For the text-containing cell, return its midpoint in (X, Y) coordinate format. 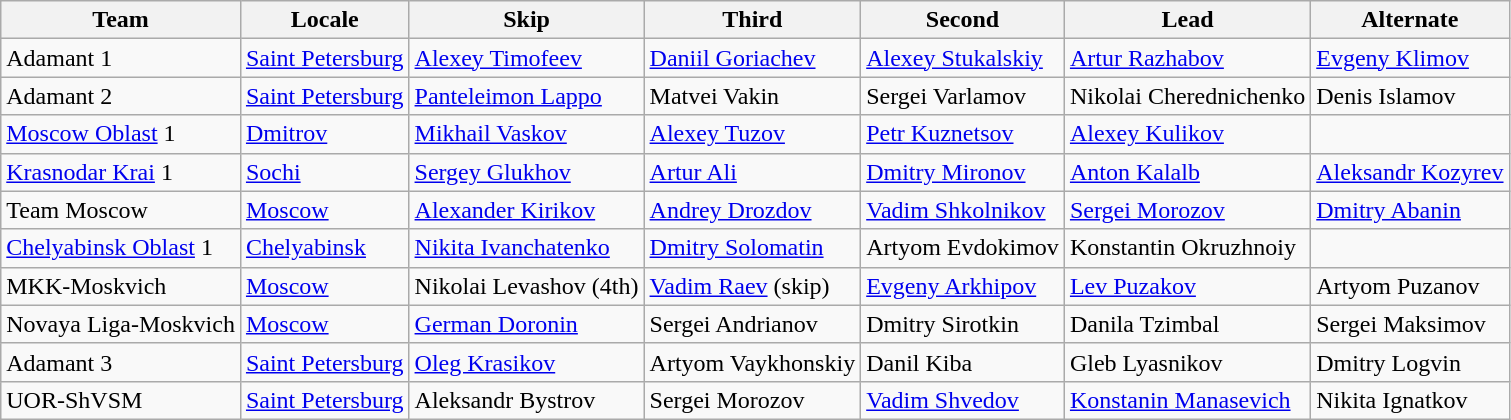
Sergei Andrianov (752, 324)
Sochi (324, 172)
Mikhail Vaskov (526, 134)
Krasnodar Krai 1 (121, 172)
Nikolai Cherednichenko (1187, 96)
Second (963, 20)
Matvei Vakin (752, 96)
Novaya Liga-Moskvich (121, 324)
Nikita Ignatkov (1410, 400)
Team Moscow (121, 210)
Evgeny Klimov (1410, 58)
Alexey Timofeev (526, 58)
Alexey Stukalskiy (963, 58)
Andrey Drozdov (752, 210)
Nikolai Levashov (4th) (526, 286)
Third (752, 20)
Gleb Lyasnikov (1187, 362)
Artur Ali (752, 172)
Adamant 2 (121, 96)
Nikita Ivanchatenko (526, 248)
Sergei Varlamov (963, 96)
Team (121, 20)
Panteleimon Lappo (526, 96)
Daniil Goriachev (752, 58)
Dmitry Mironov (963, 172)
Vadim Raev (skip) (752, 286)
Petr Kuznetsov (963, 134)
Sergei Maksimov (1410, 324)
Konstanin Manasevich (1187, 400)
Danila Tzimbal (1187, 324)
Alternate (1410, 20)
Konstantin Okruzhnoiy (1187, 248)
Adamant 3 (121, 362)
Denis Islamov (1410, 96)
Artyom Vaykhonskiy (752, 362)
Alexey Kulikov (1187, 134)
UOR-ShVSM (121, 400)
Dmitry Logvin (1410, 362)
Dmitry Sirotkin (963, 324)
Adamant 1 (121, 58)
Evgeny Arkhipov (963, 286)
Danil Kiba (963, 362)
Sergey Glukhov (526, 172)
Moscow Oblast 1 (121, 134)
Alexey Tuzov (752, 134)
Chelyabinsk (324, 248)
Aleksandr Bystrov (526, 400)
Dmitry Solomatin (752, 248)
German Doronin (526, 324)
Chelyabinsk Oblast 1 (121, 248)
Aleksandr Kozyrev (1410, 172)
MKK-Moskvich (121, 286)
Locale (324, 20)
Dmitrov (324, 134)
Lead (1187, 20)
Oleg Krasikov (526, 362)
Artur Razhabov (1187, 58)
Lev Puzakov (1187, 286)
Skip (526, 20)
Vadim Shkolnikov (963, 210)
Artyom Puzanov (1410, 286)
Artyom Evdokimov (963, 248)
Anton Kalalb (1187, 172)
Vadim Shvedov (963, 400)
Dmitry Abanin (1410, 210)
Alexander Kirikov (526, 210)
